For the text-containing cell, return its midpoint in [X, Y] coordinate format. 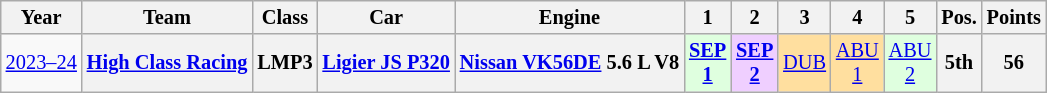
Nissan VK56DE 5.6 L V8 [570, 63]
Ligier JS P320 [386, 63]
Pos. [958, 17]
1 [708, 17]
5th [958, 63]
5 [910, 17]
ABU2 [910, 63]
2 [754, 17]
56 [1014, 63]
Engine [570, 17]
Class [284, 17]
SEP2 [754, 63]
ABU1 [858, 63]
2023–24 [42, 63]
4 [858, 17]
SEP1 [708, 63]
LMP3 [284, 63]
3 [804, 17]
Year [42, 17]
DUB [804, 63]
Points [1014, 17]
Team [168, 17]
Car [386, 17]
High Class Racing [168, 63]
